Search for the cell housing the specified text and yield its [x, y] center coordinate. 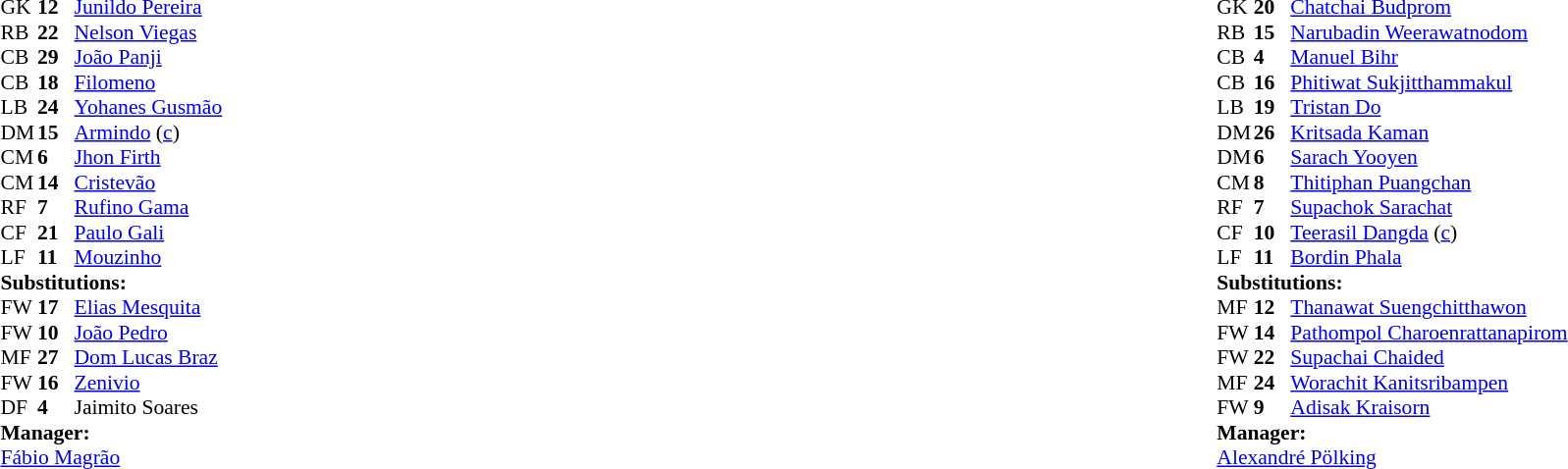
Teerasil Dangda (c) [1429, 233]
Narubadin Weerawatnodom [1429, 32]
Cristevão [149, 182]
Mouzinho [149, 258]
João Pedro [149, 333]
Supachai Chaided [1429, 358]
Nelson Viegas [149, 32]
26 [1272, 132]
Elias Mesquita [149, 307]
Jaimito Soares [149, 407]
Phitiwat Sukjitthammakul [1429, 82]
Zenivio [149, 383]
9 [1272, 407]
Supachok Sarachat [1429, 207]
Rufino Gama [149, 207]
Bordin Phala [1429, 258]
Thanawat Suengchitthawon [1429, 307]
Jhon Firth [149, 158]
17 [56, 307]
29 [56, 58]
8 [1272, 182]
Adisak Kraisorn [1429, 407]
18 [56, 82]
Yohanes Gusmão [149, 107]
Dom Lucas Braz [149, 358]
Pathompol Charoenrattanapirom [1429, 333]
Thitiphan Puangchan [1429, 182]
Paulo Gali [149, 233]
Filomeno [149, 82]
Sarach Yooyen [1429, 158]
Manuel Bihr [1429, 58]
João Panji [149, 58]
Worachit Kanitsribampen [1429, 383]
Tristan Do [1429, 107]
21 [56, 233]
Kritsada Kaman [1429, 132]
19 [1272, 107]
Armindo (c) [149, 132]
27 [56, 358]
DF [19, 407]
12 [1272, 307]
